Return the [x, y] coordinate for the center point of the cell that contains the specified text.  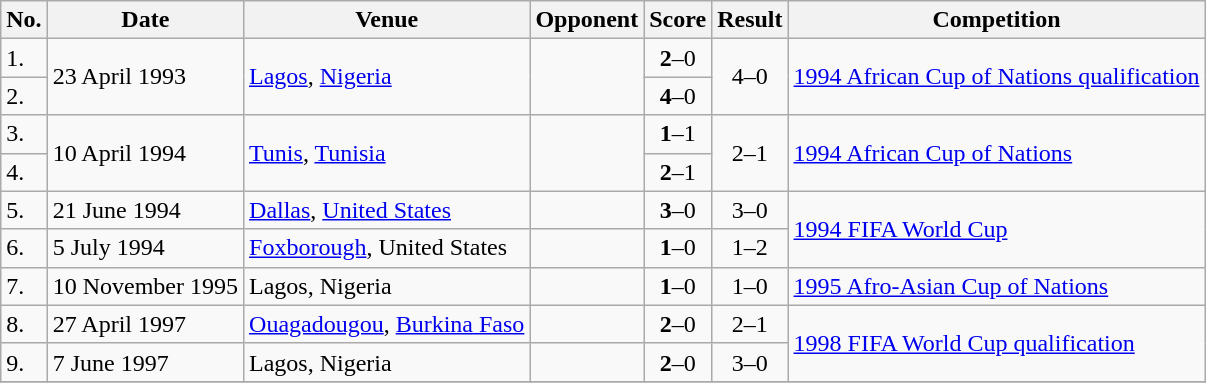
1–1 [678, 134]
Competition [996, 20]
6. [24, 248]
27 April 1997 [145, 324]
5. [24, 210]
3. [24, 134]
1994 FIFA World Cup [996, 229]
2. [24, 96]
1994 African Cup of Nations [996, 153]
21 June 1994 [145, 210]
Result [750, 20]
4. [24, 172]
Date [145, 20]
5 July 1994 [145, 248]
1–2 [750, 248]
Tunis, Tunisia [387, 153]
1. [24, 58]
No. [24, 20]
10 April 1994 [145, 153]
9. [24, 362]
10 November 1995 [145, 286]
1994 African Cup of Nations qualification [996, 77]
Score [678, 20]
Venue [387, 20]
1998 FIFA World Cup qualification [996, 343]
23 April 1993 [145, 77]
7. [24, 286]
Dallas, United States [387, 210]
Opponent [587, 20]
1995 Afro-Asian Cup of Nations [996, 286]
8. [24, 324]
7 June 1997 [145, 362]
Ouagadougou, Burkina Faso [387, 324]
Foxborough, United States [387, 248]
